Search for the cell housing the specified text and yield its (x, y) center coordinate. 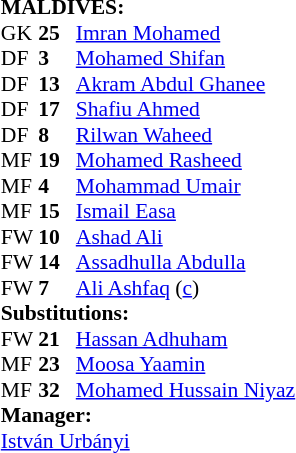
25 (57, 33)
19 (57, 161)
Ismail Easa (186, 211)
Mohamed Shifan (186, 59)
Mohammad Umair (186, 186)
Mohamed Hussain Niyaz (186, 390)
GK (20, 33)
Assadhulla Abdulla (186, 263)
Shafiu Ahmed (186, 109)
Mohamed Rasheed (186, 161)
15 (57, 211)
21 (57, 339)
13 (57, 84)
4 (57, 186)
7 (57, 288)
Hassan Adhuham (186, 339)
23 (57, 365)
Substitutions: (148, 313)
Manager: (148, 415)
8 (57, 135)
10 (57, 237)
17 (57, 109)
Akram Abdul Ghanee (186, 84)
14 (57, 263)
32 (57, 390)
Moosa Yaamin (186, 365)
Ali Ashfaq (c) (186, 288)
Rilwan Waheed (186, 135)
3 (57, 59)
Imran Mohamed (186, 33)
Ashad Ali (186, 237)
